Return the [X, Y] coordinate for the center point of the cell that contains the specified text.  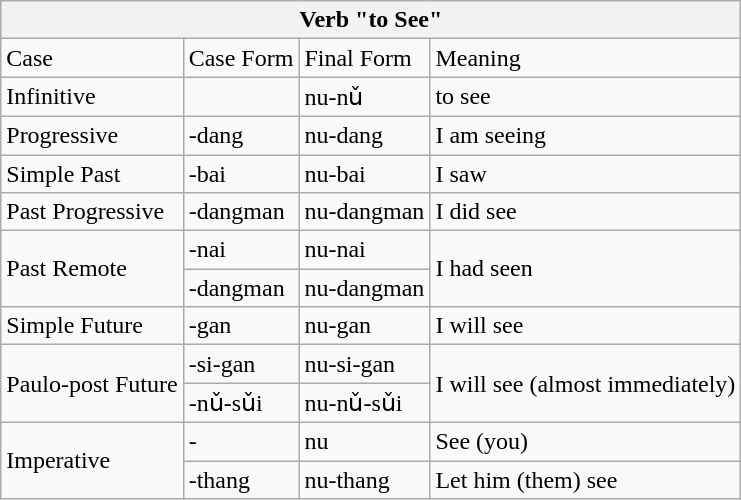
Past Progressive [92, 212]
-si-gan [241, 364]
to see [586, 97]
-bai [241, 173]
nu-thang [364, 479]
I am seeing [586, 135]
I did see [586, 212]
Past Remote [92, 269]
I will see [586, 326]
Case [92, 58]
Paulo-post Future [92, 384]
Meaning [586, 58]
-nǔ-sǔi [241, 403]
-dang [241, 135]
nu-nai [364, 250]
nu-nǔ [364, 97]
nu-dang [364, 135]
I will see (almost immediately) [586, 384]
- [241, 441]
nu-gan [364, 326]
I saw [586, 173]
Simple Future [92, 326]
-gan [241, 326]
-nai [241, 250]
Imperative [92, 460]
Let him (them) see [586, 479]
Infinitive [92, 97]
-thang [241, 479]
nu-bai [364, 173]
Final Form [364, 58]
Case Form [241, 58]
See (you) [586, 441]
I had seen [586, 269]
Simple Past [92, 173]
nu [364, 441]
Progressive [92, 135]
nu-si-gan [364, 364]
Verb "to See" [371, 20]
nu-nǔ-sǔi [364, 403]
